For the text-containing cell, return its midpoint in (X, Y) coordinate format. 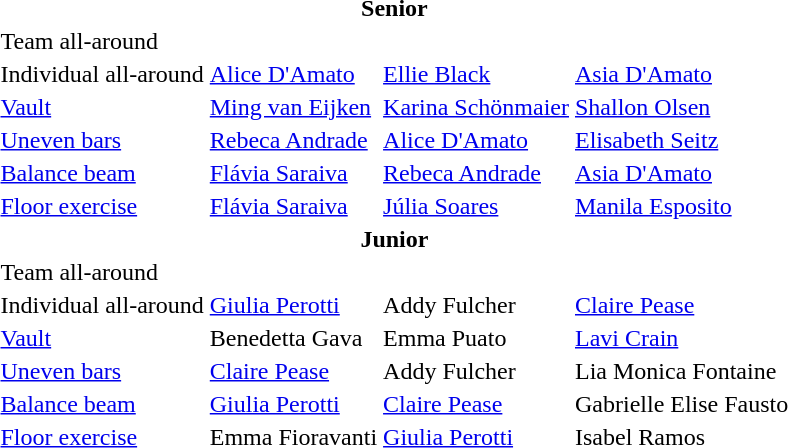
Ellie Black (476, 74)
Júlia Soares (476, 206)
Ming van Eijken (293, 107)
Karina Schönmaier (476, 107)
Benedetta Gava (293, 338)
Emma Puato (476, 338)
